Locate the cell with the specified text and output its [x, y] center coordinate. 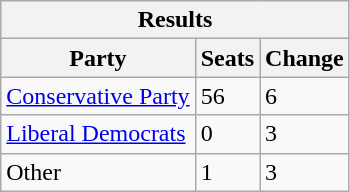
Change [305, 58]
Seats [227, 58]
0 [227, 134]
Party [98, 58]
Liberal Democrats [98, 134]
56 [227, 96]
Conservative Party [98, 96]
6 [305, 96]
Results [176, 20]
1 [227, 172]
Other [98, 172]
